Pinpoint the cell where the given text exists, returning its [X, Y] midpoint coordinate. 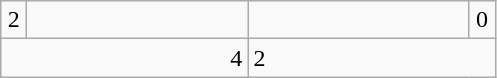
0 [482, 20]
4 [124, 58]
